Identify which cell holds the provided text, then report its (x, y) central coordinate. 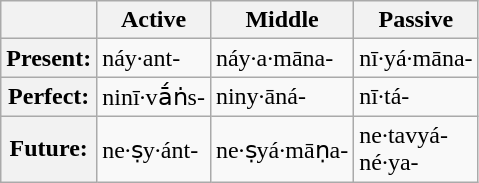
nī·yá·māna- (416, 58)
Passive (416, 20)
Perfect: (49, 97)
Present: (49, 58)
ne·ṣy·ánt- (154, 148)
Future: (49, 148)
náy·ant- (154, 58)
Middle (282, 20)
Active (154, 20)
náy·a·māna- (282, 58)
nī·tá- (416, 97)
niny·āná- (282, 97)
ne·tavyá- né·ya- (416, 148)
ne·ṣyá·māṇa- (282, 148)
ninī·vā́ṅs- (154, 97)
